From the cell containing the given text, extract its center point as [x, y] coordinate. 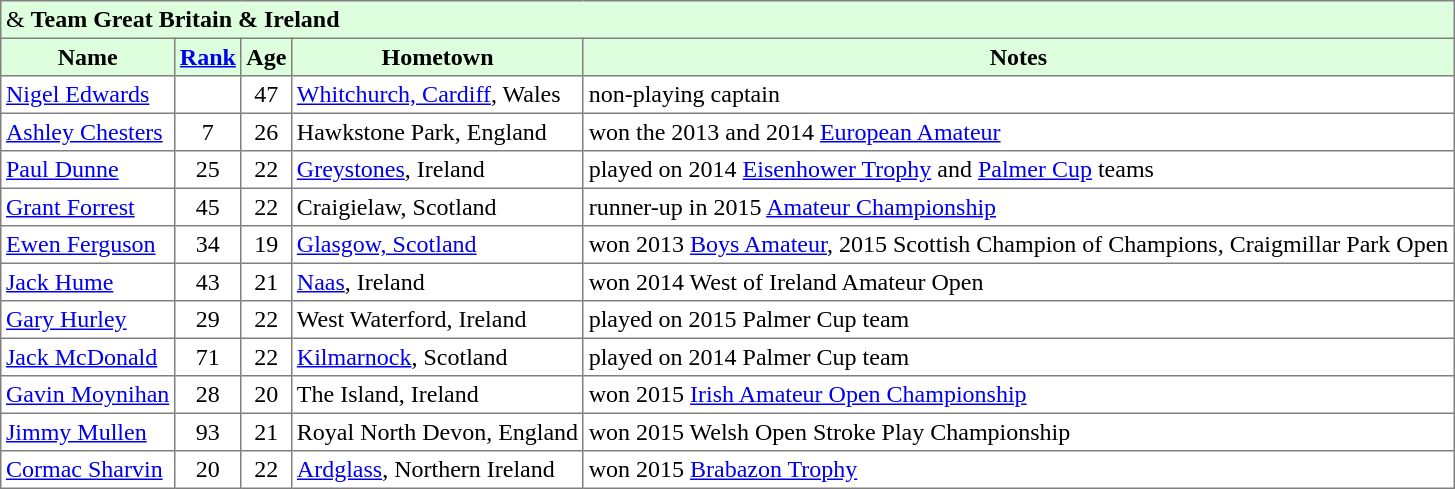
Rank [208, 57]
Hometown [438, 57]
7 [208, 132]
West Waterford, Ireland [438, 320]
Paul Dunne [88, 170]
93 [208, 432]
Ashley Chesters [88, 132]
Gary Hurley [88, 320]
played on 2015 Palmer Cup team [1018, 320]
25 [208, 170]
Jack Hume [88, 282]
47 [266, 95]
non-playing captain [1018, 95]
won 2015 Welsh Open Stroke Play Championship [1018, 432]
played on 2014 Palmer Cup team [1018, 357]
won 2014 West of Ireland Amateur Open [1018, 282]
Notes [1018, 57]
34 [208, 245]
43 [208, 282]
won 2013 Boys Amateur, 2015 Scottish Champion of Champions, Craigmillar Park Open [1018, 245]
Cormac Sharvin [88, 470]
Naas, Ireland [438, 282]
Ardglass, Northern Ireland [438, 470]
19 [266, 245]
won the 2013 and 2014 European Amateur [1018, 132]
runner-up in 2015 Amateur Championship [1018, 207]
Jimmy Mullen [88, 432]
Jack McDonald [88, 357]
& Team Great Britain & Ireland [728, 20]
Nigel Edwards [88, 95]
Name [88, 57]
28 [208, 395]
won 2015 Irish Amateur Open Championship [1018, 395]
71 [208, 357]
29 [208, 320]
Craigielaw, Scotland [438, 207]
Kilmarnock, Scotland [438, 357]
Ewen Ferguson [88, 245]
The Island, Ireland [438, 395]
Gavin Moynihan [88, 395]
Hawkstone Park, England [438, 132]
Whitchurch, Cardiff, Wales [438, 95]
26 [266, 132]
Royal North Devon, England [438, 432]
Age [266, 57]
Glasgow, Scotland [438, 245]
45 [208, 207]
Greystones, Ireland [438, 170]
won 2015 Brabazon Trophy [1018, 470]
Grant Forrest [88, 207]
played on 2014 Eisenhower Trophy and Palmer Cup teams [1018, 170]
